Search for the cell housing the specified text and yield its [X, Y] center coordinate. 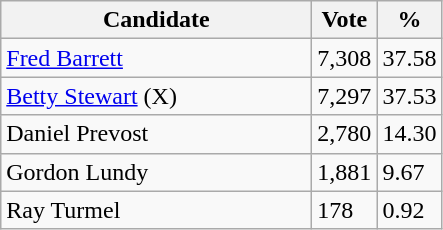
Betty Stewart (X) [156, 96]
Candidate [156, 20]
7,297 [344, 96]
Daniel Prevost [156, 134]
Gordon Lundy [156, 172]
Ray Turmel [156, 210]
% [410, 20]
9.67 [410, 172]
Vote [344, 20]
Fred Barrett [156, 58]
2,780 [344, 134]
7,308 [344, 58]
1,881 [344, 172]
14.30 [410, 134]
37.58 [410, 58]
178 [344, 210]
37.53 [410, 96]
0.92 [410, 210]
